Provide the (X, Y) coordinate of the cell's center where the given text is located.  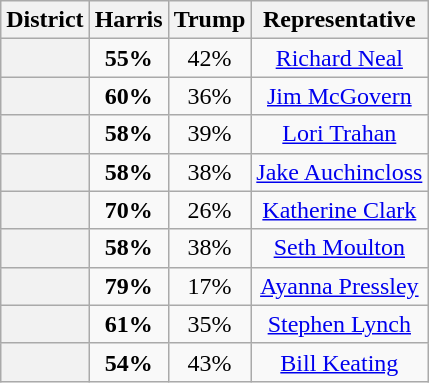
61% (128, 324)
Bill Keating (340, 362)
36% (210, 96)
Jim McGovern (340, 96)
79% (128, 286)
26% (210, 210)
Seth Moulton (340, 248)
43% (210, 362)
17% (210, 286)
Katherine Clark (340, 210)
39% (210, 134)
Harris (128, 20)
42% (210, 58)
District (45, 20)
Ayanna Pressley (340, 286)
35% (210, 324)
54% (128, 362)
Trump (210, 20)
Stephen Lynch (340, 324)
Representative (340, 20)
60% (128, 96)
Richard Neal (340, 58)
Lori Trahan (340, 134)
Jake Auchincloss (340, 172)
70% (128, 210)
55% (128, 58)
